Determine the (x, y) coordinate at the center of the cell enclosing the given text.  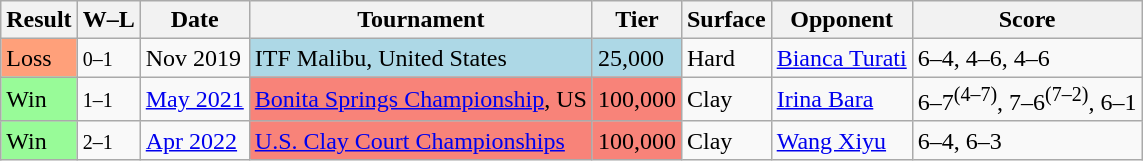
2–1 (108, 140)
Wang Xiyu (842, 140)
W–L (108, 20)
Score (1027, 20)
Result (39, 20)
U.S. Clay Court Championships (420, 140)
Bonita Springs Championship, US (420, 100)
Surface (726, 20)
ITF Malibu, United States (420, 58)
Date (194, 20)
6–4, 4–6, 4–6 (1027, 58)
1–1 (108, 100)
Hard (726, 58)
Tournament (420, 20)
Loss (39, 58)
6–7(4–7), 7–6(7–2), 6–1 (1027, 100)
Tier (636, 20)
Apr 2022 (194, 140)
0–1 (108, 58)
Bianca Turati (842, 58)
Irina Bara (842, 100)
Opponent (842, 20)
Nov 2019 (194, 58)
6–4, 6–3 (1027, 140)
25,000 (636, 58)
May 2021 (194, 100)
